Extract the [x, y] coordinate from the center of the cell holding the provided text.  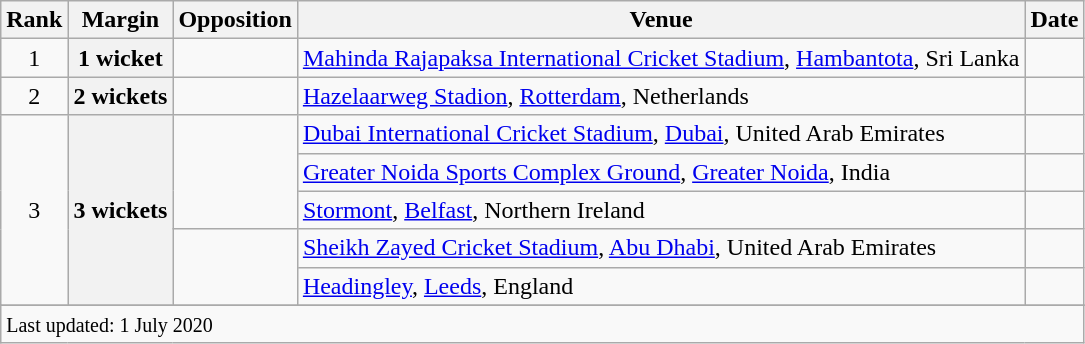
Greater Noida Sports Complex Ground, Greater Noida, India [661, 172]
Rank [34, 20]
Date [1054, 20]
Sheikh Zayed Cricket Stadium, Abu Dhabi, United Arab Emirates [661, 248]
Stormont, Belfast, Northern Ireland [661, 210]
Venue [661, 20]
Opposition [235, 20]
Last updated: 1 July 2020 [542, 324]
1 wicket [120, 58]
3 wickets [120, 210]
Hazelaarweg Stadion, Rotterdam, Netherlands [661, 96]
1 [34, 58]
3 [34, 210]
Dubai International Cricket Stadium, Dubai, United Arab Emirates [661, 134]
2 wickets [120, 96]
Headingley, Leeds, England [661, 286]
Mahinda Rajapaksa International Cricket Stadium, Hambantota, Sri Lanka [661, 58]
2 [34, 96]
Margin [120, 20]
